Return the (X, Y) coordinate for the center point of the cell that contains the specified text.  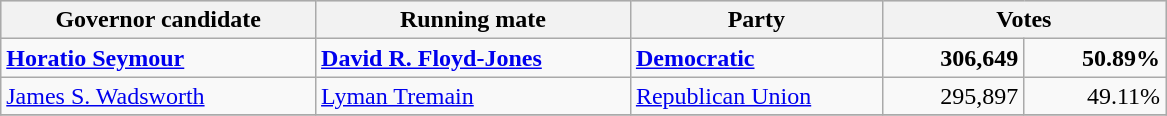
Republican Union (756, 96)
Lyman Tremain (474, 96)
Democratic (756, 58)
Running mate (474, 20)
James S. Wadsworth (158, 96)
49.11% (1095, 96)
Governor candidate (158, 20)
Horatio Seymour (158, 58)
David R. Floyd-Jones (474, 58)
295,897 (953, 96)
Votes (1024, 20)
50.89% (1095, 58)
Party (756, 20)
306,649 (953, 58)
